Return (x, y) of the center of cell containing provided text 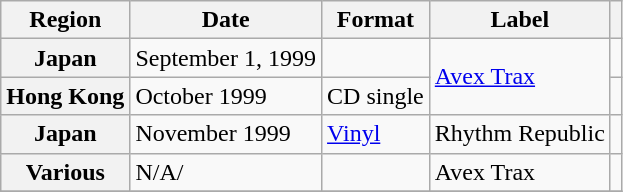
Various (66, 172)
Rhythm Republic (520, 134)
Vinyl (376, 134)
CD single (376, 96)
Date (226, 20)
Hong Kong (66, 96)
N/A/ (226, 172)
Format (376, 20)
November 1999 (226, 134)
Region (66, 20)
Label (520, 20)
September 1, 1999 (226, 58)
October 1999 (226, 96)
